Find where the given text appears and provide that cell's center as [X, Y] coordinate. 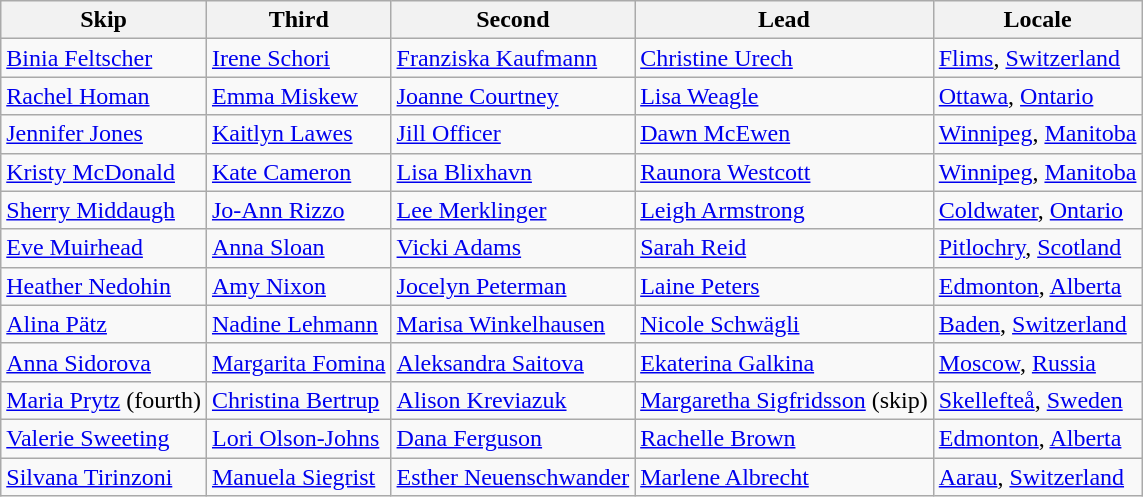
Jo-Ann Rizzo [298, 210]
Aleksandra Saitova [513, 362]
Lisa Weagle [784, 96]
Moscow, Russia [1038, 362]
Margaretha Sigfridsson (skip) [784, 400]
Rachel Homan [104, 96]
Lead [784, 20]
Nicole Schwägli [784, 324]
Joanne Courtney [513, 96]
Christina Bertrup [298, 400]
Lee Merklinger [513, 210]
Coldwater, Ontario [1038, 210]
Aarau, Switzerland [1038, 477]
Valerie Sweeting [104, 438]
Maria Prytz (fourth) [104, 400]
Heather Nedohin [104, 286]
Rachelle Brown [784, 438]
Christine Urech [784, 58]
Vicki Adams [513, 248]
Lisa Blixhavn [513, 172]
Franziska Kaufmann [513, 58]
Marlene Albrecht [784, 477]
Jill Officer [513, 134]
Locale [1038, 20]
Jocelyn Peterman [513, 286]
Sherry Middaugh [104, 210]
Dawn McEwen [784, 134]
Kate Cameron [298, 172]
Baden, Switzerland [1038, 324]
Lori Olson-Johns [298, 438]
Nadine Lehmann [298, 324]
Dana Ferguson [513, 438]
Emma Miskew [298, 96]
Ottawa, Ontario [1038, 96]
Skellefteå, Sweden [1038, 400]
Flims, Switzerland [1038, 58]
Jennifer Jones [104, 134]
Kristy McDonald [104, 172]
Eve Muirhead [104, 248]
Alina Pätz [104, 324]
Ekaterina Galkina [784, 362]
Binia Feltscher [104, 58]
Anna Sloan [298, 248]
Leigh Armstrong [784, 210]
Marisa Winkelhausen [513, 324]
Kaitlyn Lawes [298, 134]
Silvana Tirinzoni [104, 477]
Third [298, 20]
Alison Kreviazuk [513, 400]
Anna Sidorova [104, 362]
Manuela Siegrist [298, 477]
Esther Neuenschwander [513, 477]
Pitlochry, Scotland [1038, 248]
Skip [104, 20]
Margarita Fomina [298, 362]
Irene Schori [298, 58]
Second [513, 20]
Sarah Reid [784, 248]
Amy Nixon [298, 286]
Raunora Westcott [784, 172]
Laine Peters [784, 286]
